Pinpoint the cell where the given text exists, returning its [x, y] midpoint coordinate. 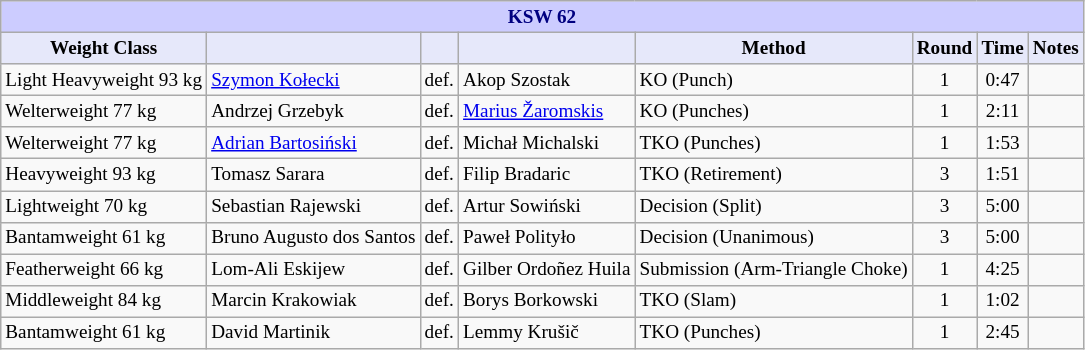
Featherweight 66 kg [104, 270]
Sebastian Rajewski [314, 206]
Szymon Kołecki [314, 80]
Weight Class [104, 48]
Round [944, 48]
Lemmy Krušič [546, 333]
TKO (Slam) [774, 301]
Submission (Arm-Triangle Choke) [774, 270]
Light Heavyweight 93 kg [104, 80]
1:51 [1002, 175]
KO (Punches) [774, 111]
David Martinik [314, 333]
KO (Punch) [774, 80]
Heavyweight 93 kg [104, 175]
Michał Michalski [546, 143]
2:11 [1002, 111]
Adrian Bartosiński [314, 143]
Bruno Augusto dos Santos [314, 238]
TKO (Retirement) [774, 175]
Decision (Unanimous) [774, 238]
Lightweight 70 kg [104, 206]
Notes [1056, 48]
Gilber Ordoñez Huila [546, 270]
Artur Sowiński [546, 206]
Marius Žaromskis [546, 111]
KSW 62 [542, 17]
Akop Szostak [546, 80]
1:02 [1002, 301]
Filip Bradaric [546, 175]
Method [774, 48]
0:47 [1002, 80]
Time [1002, 48]
Middleweight 84 kg [104, 301]
Decision (Split) [774, 206]
Andrzej Grzebyk [314, 111]
Lom-Ali Eskijew [314, 270]
2:45 [1002, 333]
1:53 [1002, 143]
4:25 [1002, 270]
Paweł Polityło [546, 238]
Borys Borkowski [546, 301]
Tomasz Sarara [314, 175]
Marcin Krakowiak [314, 301]
